Output the (x, y) coordinate of the center of the cell containing the given text.  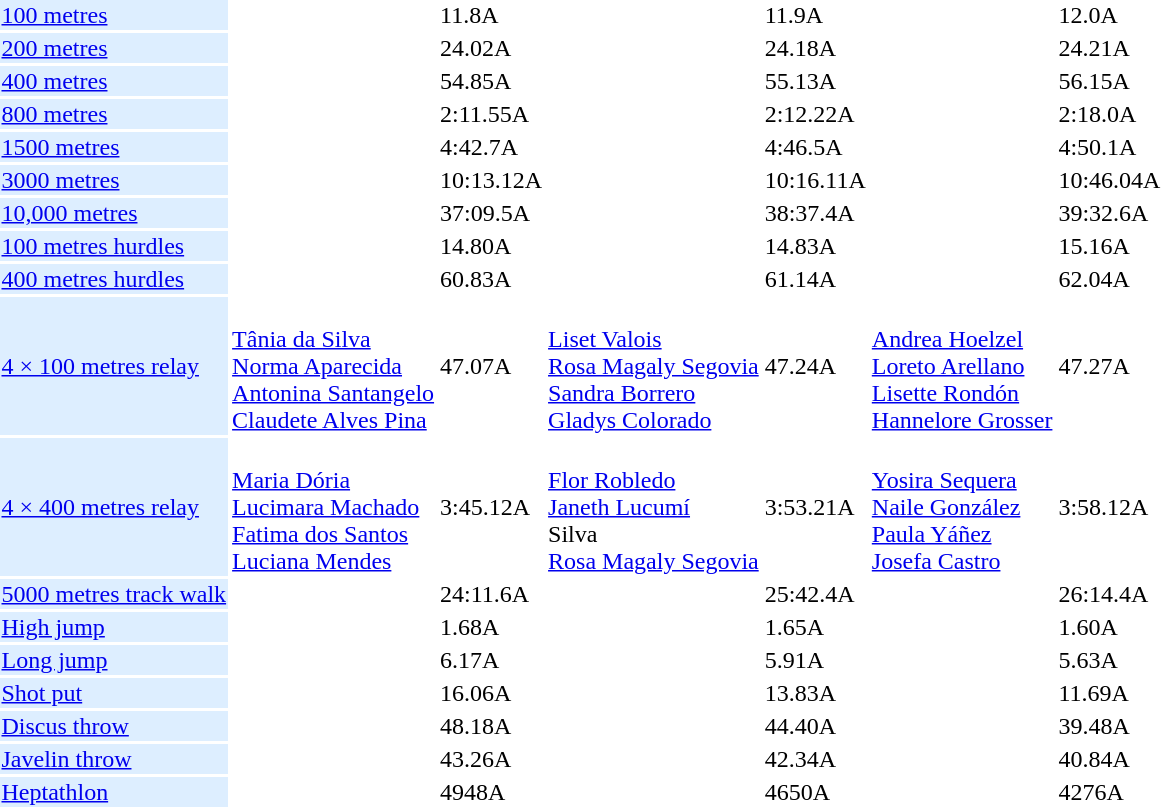
47.07A (492, 366)
Yosira SequeraNaile GonzálezPaula YáñezJosefa Castro (962, 507)
48.18A (492, 726)
Discus throw (114, 726)
38:37.4A (815, 213)
61.14A (815, 279)
14.80A (492, 246)
400 metres (114, 81)
4650A (815, 792)
Tânia da SilvaNorma AparecidaAntonina SantangeloClaudete Alves Pina (334, 366)
400 metres hurdles (114, 279)
10,000 metres (114, 213)
37:09.5A (492, 213)
24.18A (815, 48)
4 × 100 metres relay (114, 366)
Heptathlon (114, 792)
4:42.7A (492, 147)
10:13.12A (492, 180)
Flor RobledoJaneth LucumíSilvaRosa Magaly Segovia (654, 507)
3000 metres (114, 180)
3:45.12A (492, 507)
2:12.22A (815, 114)
3:53.21A (815, 507)
Javelin throw (114, 759)
4:46.5A (815, 147)
6.17A (492, 660)
5.91A (815, 660)
1.68A (492, 627)
25:42.4A (815, 594)
200 metres (114, 48)
10:16.11A (815, 180)
44.40A (815, 726)
Andrea HoelzelLoreto ArellanoLisette RondónHannelore Grosser (962, 366)
55.13A (815, 81)
43.26A (492, 759)
100 metres hurdles (114, 246)
47.24A (815, 366)
5000 metres track walk (114, 594)
4 × 400 metres relay (114, 507)
42.34A (815, 759)
2:11.55A (492, 114)
800 metres (114, 114)
24:11.6A (492, 594)
16.06A (492, 693)
High jump (114, 627)
Long jump (114, 660)
Maria DóriaLucimara MachadoFatima dos SantosLuciana Mendes (334, 507)
Shot put (114, 693)
13.83A (815, 693)
60.83A (492, 279)
54.85A (492, 81)
11.8A (492, 15)
Liset ValoisRosa Magaly SegoviaSandra BorreroGladys Colorado (654, 366)
4948A (492, 792)
1500 metres (114, 147)
11.9A (815, 15)
14.83A (815, 246)
1.65A (815, 627)
24.02A (492, 48)
100 metres (114, 15)
